For the text-containing cell, return its midpoint in (X, Y) coordinate format. 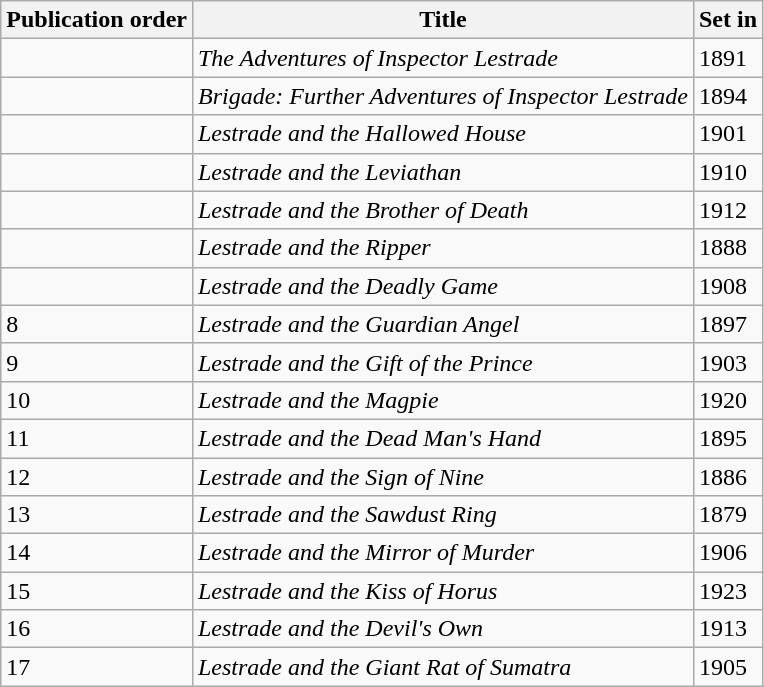
13 (97, 515)
1903 (728, 362)
1920 (728, 400)
1897 (728, 324)
Lestrade and the Brother of Death (442, 210)
1910 (728, 172)
Brigade: Further Adventures of Inspector Lestrade (442, 96)
9 (97, 362)
1913 (728, 629)
Lestrade and the Giant Rat of Sumatra (442, 667)
1891 (728, 58)
Lestrade and the Deadly Game (442, 286)
1905 (728, 667)
Lestrade and the Mirror of Murder (442, 553)
Set in (728, 20)
16 (97, 629)
1912 (728, 210)
1894 (728, 96)
17 (97, 667)
Lestrade and the Guardian Angel (442, 324)
1888 (728, 248)
10 (97, 400)
1906 (728, 553)
Lestrade and the Dead Man's Hand (442, 438)
12 (97, 477)
Lestrade and the Sawdust Ring (442, 515)
1923 (728, 591)
15 (97, 591)
1901 (728, 134)
Lestrade and the Devil's Own (442, 629)
1895 (728, 438)
Lestrade and the Leviathan (442, 172)
Lestrade and the Kiss of Horus (442, 591)
Lestrade and the Sign of Nine (442, 477)
Lestrade and the Hallowed House (442, 134)
Lestrade and the Magpie (442, 400)
The Adventures of Inspector Lestrade (442, 58)
1879 (728, 515)
11 (97, 438)
Lestrade and the Ripper (442, 248)
8 (97, 324)
Title (442, 20)
1886 (728, 477)
14 (97, 553)
Publication order (97, 20)
1908 (728, 286)
Lestrade and the Gift of the Prince (442, 362)
